Return the [X, Y] coordinate for the center point of the cell that contains the specified text.  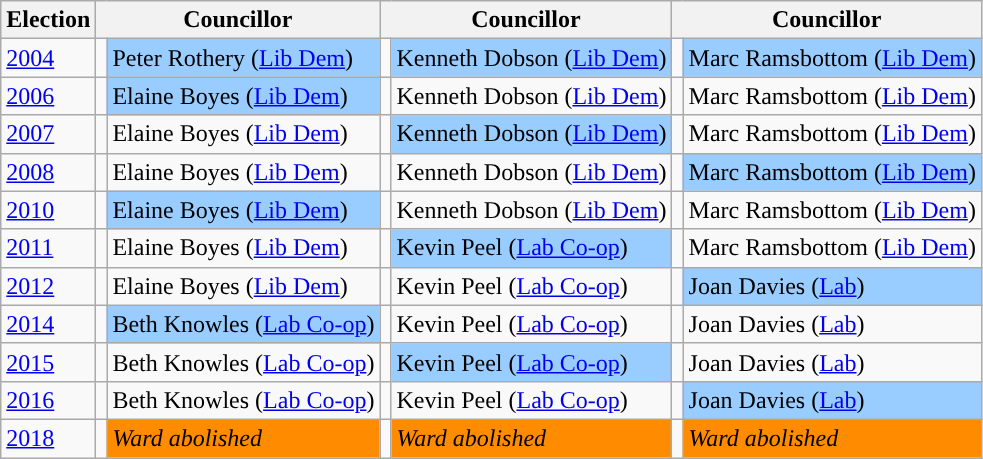
2016 [48, 400]
2008 [48, 172]
Peter Rothery (Lib Dem) [244, 58]
2011 [48, 248]
2004 [48, 58]
2018 [48, 438]
2006 [48, 96]
Election [48, 20]
2014 [48, 324]
2010 [48, 210]
2007 [48, 134]
2015 [48, 362]
2012 [48, 286]
